Determine the [X, Y] coordinate at the center of the cell enclosing the given text.  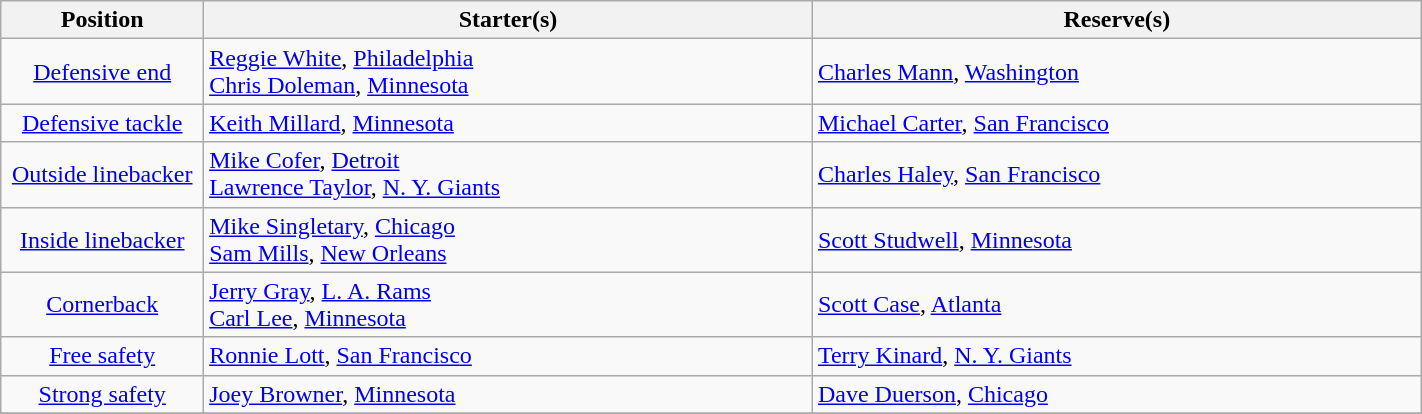
Cornerback [102, 304]
Reggie White, Philadelphia Chris Doleman, Minnesota [508, 72]
Position [102, 20]
Scott Case, Atlanta [1116, 304]
Keith Millard, Minnesota [508, 123]
Jerry Gray, L. A. Rams Carl Lee, Minnesota [508, 304]
Joey Browner, Minnesota [508, 394]
Mike Cofer, Detroit Lawrence Taylor, N. Y. Giants [508, 174]
Michael Carter, San Francisco [1116, 123]
Defensive end [102, 72]
Strong safety [102, 394]
Terry Kinard, N. Y. Giants [1116, 356]
Dave Duerson, Chicago [1116, 394]
Free safety [102, 356]
Reserve(s) [1116, 20]
Ronnie Lott, San Francisco [508, 356]
Outside linebacker [102, 174]
Scott Studwell, Minnesota [1116, 240]
Charles Mann, Washington [1116, 72]
Defensive tackle [102, 123]
Charles Haley, San Francisco [1116, 174]
Starter(s) [508, 20]
Mike Singletary, Chicago Sam Mills, New Orleans [508, 240]
Inside linebacker [102, 240]
